Identify which cell holds the provided text, then report its (x, y) central coordinate. 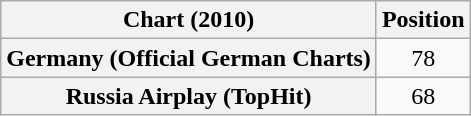
Position (423, 20)
Germany (Official German Charts) (189, 58)
Chart (2010) (189, 20)
Russia Airplay (TopHit) (189, 96)
68 (423, 96)
78 (423, 58)
